Extract the (x, y) coordinate from the center of the cell holding the provided text.  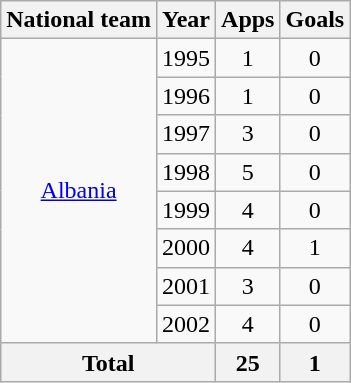
1998 (186, 172)
2001 (186, 286)
1995 (186, 58)
25 (248, 362)
2000 (186, 248)
1999 (186, 210)
2002 (186, 324)
Total (108, 362)
5 (248, 172)
Albania (79, 191)
Goals (315, 20)
1996 (186, 96)
Year (186, 20)
National team (79, 20)
Apps (248, 20)
1997 (186, 134)
